Output the (X, Y) coordinate of the center of the cell containing the given text.  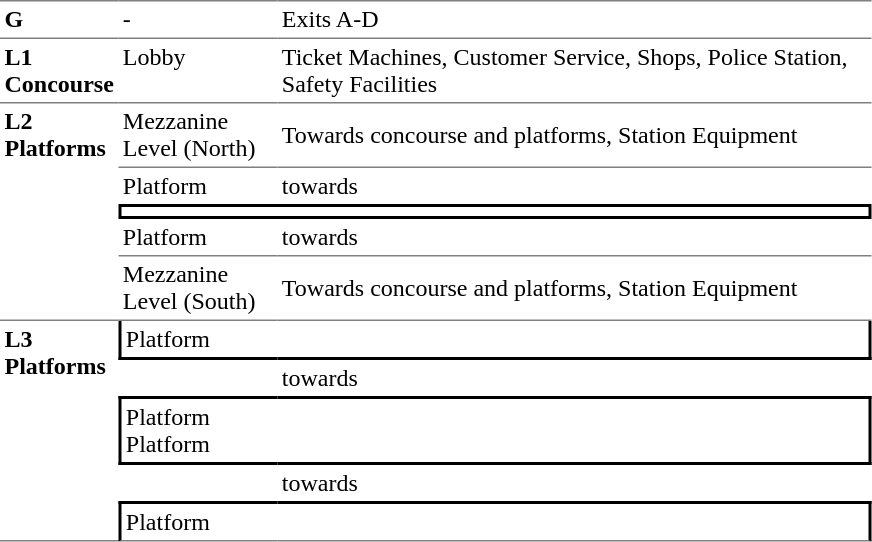
Lobby (198, 71)
- (198, 19)
L1Concourse (59, 71)
L2Platforms (59, 213)
Platform Platform (198, 430)
G (59, 19)
Ticket Machines, Customer Service, Shops, Police Station, Safety Facilities (574, 71)
Mezzanine Level (North) (198, 136)
L3Platforms (59, 431)
Exits A-D (574, 19)
Mezzanine Level (South) (198, 288)
